Detect which cell encompasses the target text, then output its [x, y] center coordinate. 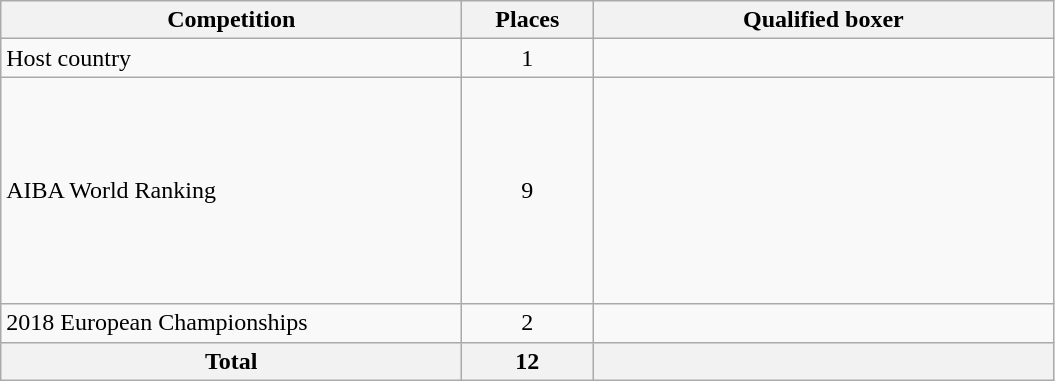
AIBA World Ranking [232, 190]
Qualified boxer [824, 20]
9 [528, 190]
Competition [232, 20]
2018 European Championships [232, 323]
Places [528, 20]
2 [528, 323]
Host country [232, 58]
12 [528, 361]
Total [232, 361]
1 [528, 58]
